Search for the cell housing the specified text and yield its [x, y] center coordinate. 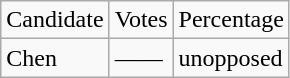
unopposed [231, 58]
Chen [55, 58]
Candidate [55, 20]
Votes [141, 20]
—— [141, 58]
Percentage [231, 20]
